Locate the cell with the specified text and output its (X, Y) center coordinate. 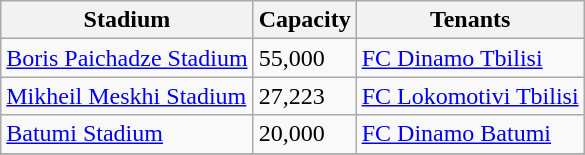
Mikheil Meskhi Stadium (127, 96)
Batumi Stadium (127, 134)
55,000 (304, 58)
FC Lokomotivi Tbilisi (470, 96)
FC Dinamo Batumi (470, 134)
Stadium (127, 20)
27,223 (304, 96)
Tenants (470, 20)
20,000 (304, 134)
FC Dinamo Tbilisi (470, 58)
Capacity (304, 20)
Boris Paichadze Stadium (127, 58)
